Provide the (x, y) coordinate of the cell's center where the given text is located.  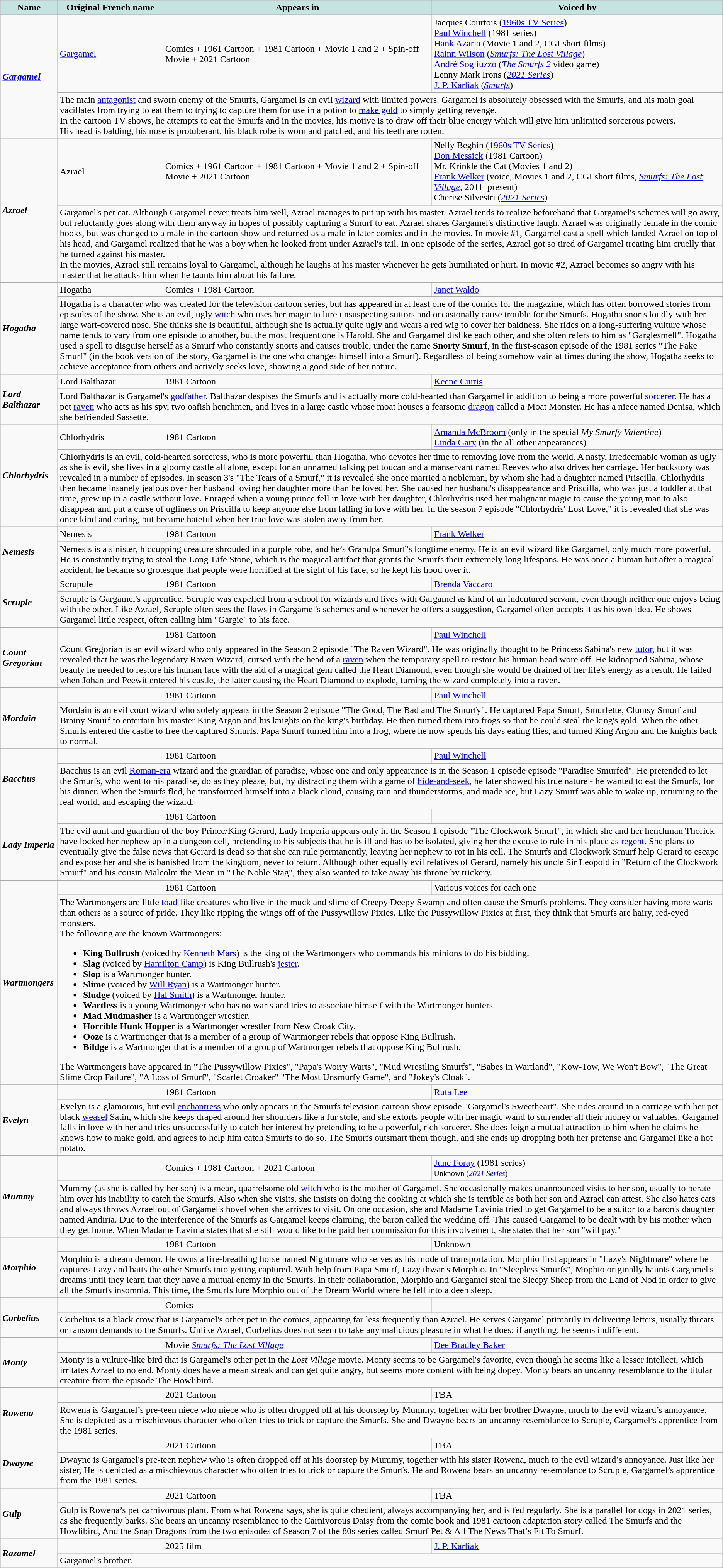
June Foray (1981 series)Unknown (2021 Series) (577, 1168)
Appears in (297, 8)
Bacchus (29, 779)
Scruple (29, 602)
Name (29, 8)
Azraël (110, 171)
Azrael (29, 210)
Corbelius (29, 1318)
Evelyn (29, 1120)
Comics + 1981 Cartoon + 2021 Cartoon (297, 1168)
Razamel (29, 1553)
Brenda Vaccaro (577, 584)
Ruta Lee (577, 1092)
Various voices for each one (577, 887)
Dwayne (29, 1463)
Rowena (29, 1413)
Movie Smurfs: The Lost Village (297, 1345)
Morphio (29, 1268)
Count Gregorian (29, 658)
Mordain (29, 718)
Mummy (29, 1196)
Dee Bradley Baker (577, 1345)
Original French name (110, 8)
Scrupule (110, 584)
Monty (29, 1363)
Wartmongers (29, 982)
Unknown (577, 1245)
Comics + 1981 Cartoon (297, 290)
Lady Imperia (29, 845)
Gargamel's brother. (390, 1560)
Frank Welker (577, 534)
2025 film (297, 1546)
Keene Curtis (577, 381)
Gulp (29, 1513)
Comics (297, 1305)
Janet Waldo (577, 290)
Voiced by (577, 8)
J. P. Karliak (577, 1546)
Amanda McBroom (only in the special My Smurfy Valentine)Linda Gary (in the all other appearances) (577, 437)
